Extract the [x, y] coordinate from the center of the cell holding the provided text.  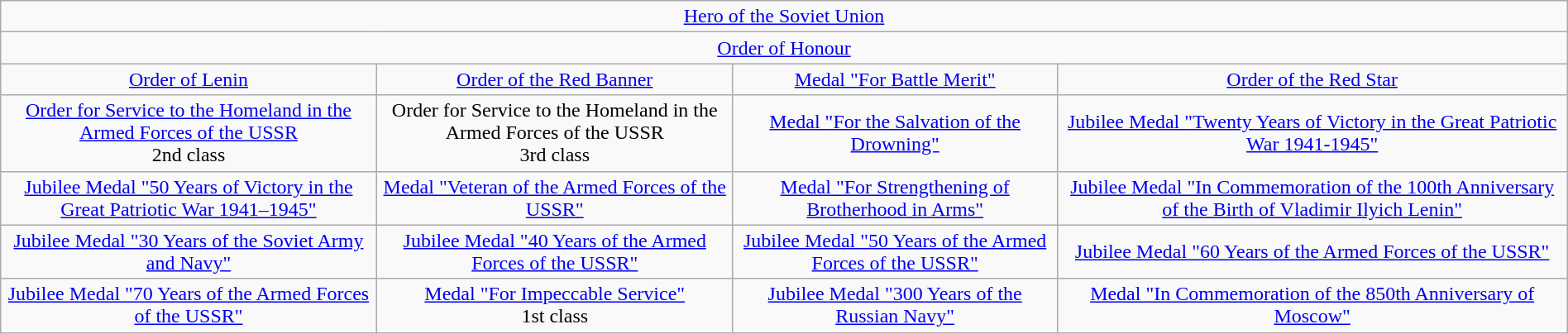
Jubilee Medal "40 Years of the Armed Forces of the USSR" [554, 251]
Jubilee Medal "Twenty Years of Victory in the Great Patriotic War 1941-1945" [1312, 133]
Jubilee Medal "In Commemoration of the 100th Anniversary of the Birth of Vladimir Ilyich Lenin" [1312, 198]
Medal "For Strengthening of Brotherhood in Arms" [895, 198]
Medal "For the Salvation of the Drowning" [895, 133]
Order of the Red Banner [554, 79]
Jubilee Medal "30 Years of the Soviet Army and Navy" [189, 251]
Medal "For Battle Merit" [895, 79]
Medal "In Commemoration of the 850th Anniversary of Moscow" [1312, 306]
Jubilee Medal "50 Years of the Armed Forces of the USSR" [895, 251]
Medal "Veteran of the Armed Forces of the USSR" [554, 198]
Medal "For Impeccable Service"1st class [554, 306]
Jubilee Medal "50 Years of Victory in the Great Patriotic War 1941–1945" [189, 198]
Hero of the Soviet Union [784, 17]
Order for Service to the Homeland in the Armed Forces of the USSR2nd class [189, 133]
Jubilee Medal "60 Years of the Armed Forces of the USSR" [1312, 251]
Order for Service to the Homeland in the Armed Forces of the USSR3rd class [554, 133]
Order of Lenin [189, 79]
Order of the Red Star [1312, 79]
Jubilee Medal "70 Years of the Armed Forces of the USSR" [189, 306]
Jubilee Medal "300 Years of the Russian Navy" [895, 306]
Order of Honour [784, 48]
